Provide the (x, y) coordinate of the cell's center where the given text is located.  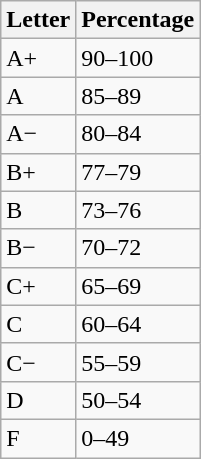
50–54 (138, 400)
60–64 (138, 324)
C− (38, 362)
B (38, 210)
0–49 (138, 438)
C (38, 324)
77–79 (138, 172)
80–84 (138, 134)
85–89 (138, 96)
C+ (38, 286)
90–100 (138, 58)
65–69 (138, 286)
A+ (38, 58)
73–76 (138, 210)
B+ (38, 172)
B− (38, 248)
A (38, 96)
A− (38, 134)
70–72 (138, 248)
Letter (38, 20)
Percentage (138, 20)
D (38, 400)
F (38, 438)
55–59 (138, 362)
